Scan for the cell matching the given text and deliver its (x, y) coordinate at center. 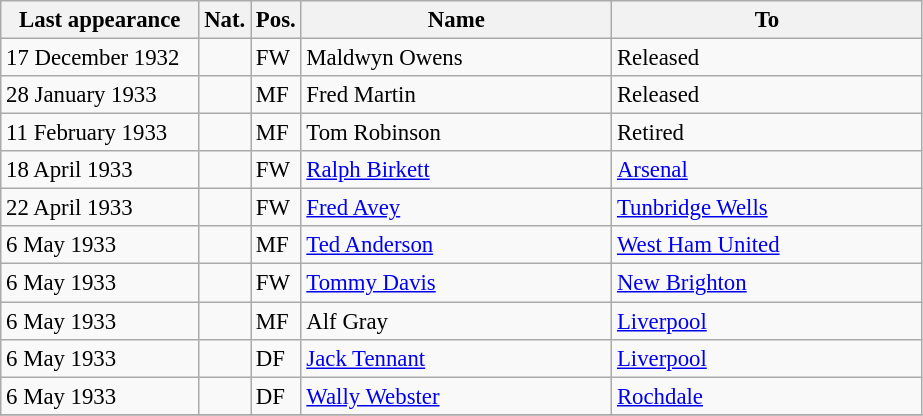
18 April 1933 (100, 170)
Ted Anderson (456, 245)
Wally Webster (456, 396)
Alf Gray (456, 321)
22 April 1933 (100, 208)
Maldwyn Owens (456, 58)
Rochdale (768, 396)
Tommy Davis (456, 283)
Nat. (225, 20)
11 February 1933 (100, 133)
Tom Robinson (456, 133)
Retired (768, 133)
Fred Martin (456, 95)
Jack Tennant (456, 358)
28 January 1933 (100, 95)
17 December 1932 (100, 58)
Name (456, 20)
New Brighton (768, 283)
Arsenal (768, 170)
Ralph Birkett (456, 170)
Fred Avey (456, 208)
West Ham United (768, 245)
Last appearance (100, 20)
Pos. (276, 20)
Tunbridge Wells (768, 208)
To (768, 20)
